Find where the given text appears and provide that cell's center as [x, y] coordinate. 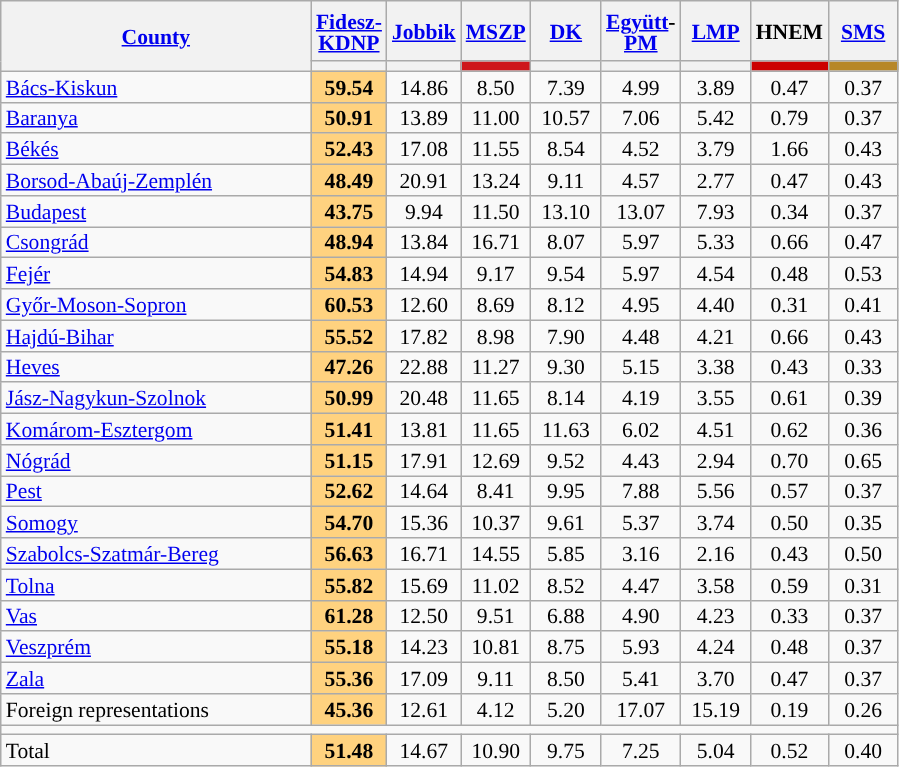
14.86 [424, 86]
4.40 [716, 304]
14.94 [424, 274]
8.14 [566, 398]
0.34 [790, 212]
5.33 [716, 242]
8.52 [566, 584]
MSZP [496, 31]
55.18 [349, 648]
Pest [156, 492]
17.07 [641, 710]
Komárom-Esztergom [156, 430]
13.24 [496, 180]
4.19 [641, 398]
9.75 [566, 750]
0.65 [863, 460]
20.48 [424, 398]
Jász-Nagykun-Szolnok [156, 398]
Somogy [156, 522]
7.25 [641, 750]
3.79 [716, 150]
0.35 [863, 522]
0.62 [790, 430]
2.94 [716, 460]
61.28 [349, 616]
Hajdú-Bihar [156, 336]
Fejér [156, 274]
8.41 [496, 492]
11.63 [566, 430]
9.95 [566, 492]
52.43 [349, 150]
Győr-Moson-Sopron [156, 304]
DK [566, 31]
4.90 [641, 616]
5.56 [716, 492]
Veszprém [156, 648]
5.41 [641, 678]
17.91 [424, 460]
2.77 [716, 180]
Fidesz-KDNP [349, 31]
48.49 [349, 180]
LMP [716, 31]
54.83 [349, 274]
5.85 [566, 554]
22.88 [424, 366]
4.54 [716, 274]
Bács-Kiskun [156, 86]
7.88 [641, 492]
3.70 [716, 678]
5.93 [641, 648]
0.39 [863, 398]
51.15 [349, 460]
8.07 [566, 242]
5.42 [716, 118]
10.37 [496, 522]
0.61 [790, 398]
Tolna [156, 584]
0.52 [790, 750]
11.55 [496, 150]
2.16 [716, 554]
14.64 [424, 492]
43.75 [349, 212]
4.47 [641, 584]
8.98 [496, 336]
6.02 [641, 430]
15.19 [716, 710]
3.89 [716, 86]
4.48 [641, 336]
9.94 [424, 212]
4.21 [716, 336]
7.90 [566, 336]
4.57 [641, 180]
8.75 [566, 648]
50.91 [349, 118]
9.52 [566, 460]
0.57 [790, 492]
14.23 [424, 648]
6.88 [566, 616]
12.69 [496, 460]
Nógrád [156, 460]
5.37 [641, 522]
County [156, 36]
12.61 [424, 710]
54.70 [349, 522]
7.93 [716, 212]
47.26 [349, 366]
Csongrád [156, 242]
4.43 [641, 460]
10.57 [566, 118]
0.40 [863, 750]
52.62 [349, 492]
4.99 [641, 86]
17.08 [424, 150]
HNEM [790, 31]
7.39 [566, 86]
4.51 [716, 430]
11.27 [496, 366]
7.06 [641, 118]
14.67 [424, 750]
0.36 [863, 430]
13.89 [424, 118]
15.36 [424, 522]
9.51 [496, 616]
0.53 [863, 274]
9.17 [496, 274]
SMS [863, 31]
Total [156, 750]
0.70 [790, 460]
17.82 [424, 336]
59.54 [349, 86]
10.81 [496, 648]
12.60 [424, 304]
20.91 [424, 180]
14.55 [496, 554]
4.24 [716, 648]
Baranya [156, 118]
55.82 [349, 584]
15.69 [424, 584]
4.23 [716, 616]
3.38 [716, 366]
3.74 [716, 522]
51.48 [349, 750]
3.58 [716, 584]
8.12 [566, 304]
8.69 [496, 304]
0.79 [790, 118]
3.55 [716, 398]
Foreign representations [156, 710]
3.16 [641, 554]
0.41 [863, 304]
1.66 [790, 150]
9.54 [566, 274]
12.50 [424, 616]
0.59 [790, 584]
51.41 [349, 430]
Vas [156, 616]
48.94 [349, 242]
Budapest [156, 212]
13.81 [424, 430]
56.63 [349, 554]
11.50 [496, 212]
9.61 [566, 522]
13.07 [641, 212]
Heves [156, 366]
Békés [156, 150]
55.36 [349, 678]
0.19 [790, 710]
Szabolcs-Szatmár-Bereg [156, 554]
17.09 [424, 678]
11.02 [496, 584]
55.52 [349, 336]
9.30 [566, 366]
45.36 [349, 710]
0.26 [863, 710]
11.00 [496, 118]
Borsod-Abaúj-Zemplén [156, 180]
4.52 [641, 150]
5.20 [566, 710]
4.12 [496, 710]
10.90 [496, 750]
50.99 [349, 398]
5.04 [716, 750]
Jobbik [424, 31]
8.54 [566, 150]
Együtt-PM [641, 31]
60.53 [349, 304]
4.95 [641, 304]
Zala [156, 678]
13.10 [566, 212]
13.84 [424, 242]
5.15 [641, 366]
